Locate the cell with the specified text and output its (X, Y) center coordinate. 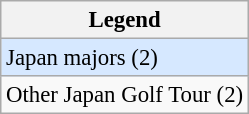
Japan majors (2) (125, 58)
Other Japan Golf Tour (2) (125, 95)
Legend (125, 20)
